Search for the cell housing the specified text and yield its [X, Y] center coordinate. 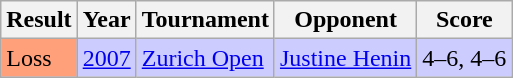
4–6, 4–6 [464, 58]
Opponent [345, 20]
2007 [106, 58]
Result [39, 20]
Zurich Open [205, 58]
Justine Henin [345, 58]
Year [106, 20]
Loss [39, 58]
Tournament [205, 20]
Score [464, 20]
